Locate the cell with the specified text and output its [X, Y] center coordinate. 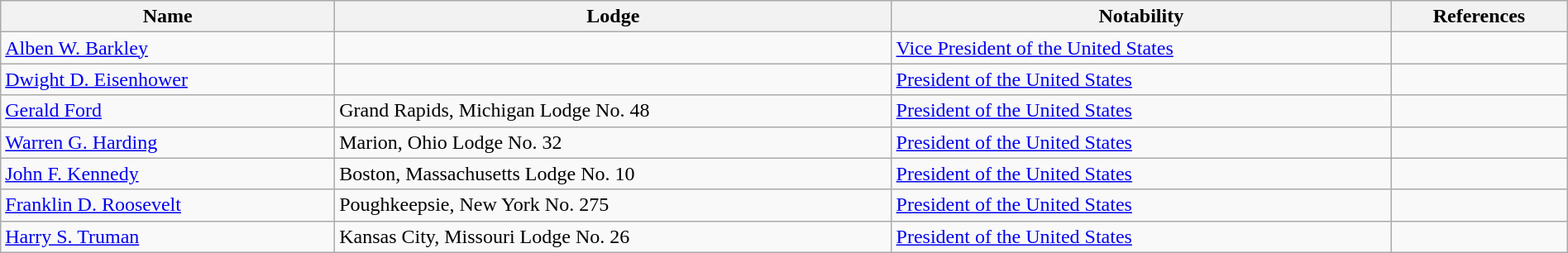
John F. Kennedy [168, 174]
Vice President of the United States [1141, 48]
Alben W. Barkley [168, 48]
Lodge [614, 17]
Warren G. Harding [168, 142]
Gerald Ford [168, 111]
References [1480, 17]
Grand Rapids, Michigan Lodge No. 48 [614, 111]
Kansas City, Missouri Lodge No. 26 [614, 236]
Poughkeepsie, New York No. 275 [614, 205]
Dwight D. Eisenhower [168, 79]
Name [168, 17]
Marion, Ohio Lodge No. 32 [614, 142]
Franklin D. Roosevelt [168, 205]
Notability [1141, 17]
Harry S. Truman [168, 236]
Boston, Massachusetts Lodge No. 10 [614, 174]
